Find where the given text appears and provide that cell's center as [x, y] coordinate. 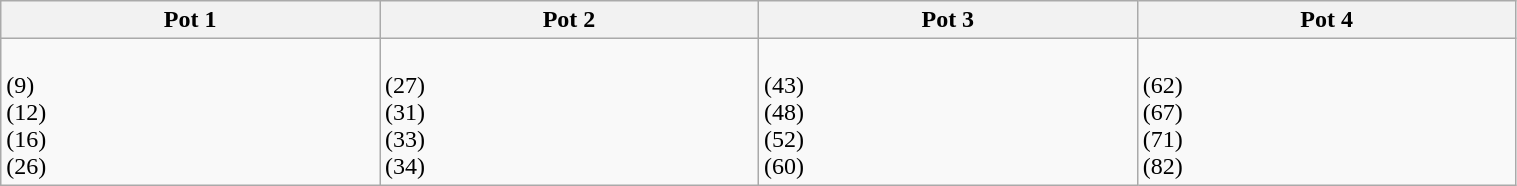
Pot 3 [948, 20]
(43) (48) (52) (60) [948, 112]
Pot 4 [1326, 20]
(62) (67) (71) (82) [1326, 112]
Pot 1 [190, 20]
(27) (31) (33) (34) [570, 112]
(9) (12) (16) (26) [190, 112]
Pot 2 [570, 20]
